Return the (X, Y) coordinate for the center point of the cell that contains the specified text.  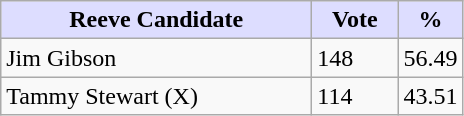
148 (355, 58)
114 (355, 96)
43.51 (430, 96)
% (430, 20)
Reeve Candidate (156, 20)
Tammy Stewart (X) (156, 96)
Jim Gibson (156, 58)
Vote (355, 20)
56.49 (430, 58)
